Return (x, y) of the center of cell containing provided text 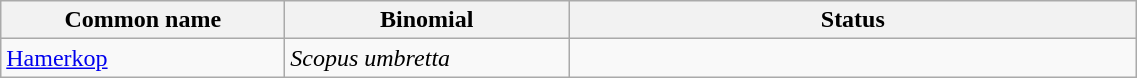
Binomial (427, 20)
Status (853, 20)
Hamerkop (143, 58)
Scopus umbretta (427, 58)
Common name (143, 20)
